Return the [x, y] coordinate for the center point of the cell that contains the specified text.  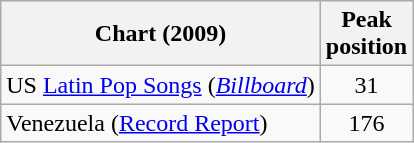
31 [366, 85]
176 [366, 123]
US Latin Pop Songs (Billboard) [161, 85]
Peakposition [366, 34]
Venezuela (Record Report) [161, 123]
Chart (2009) [161, 34]
